Identify which cell holds the provided text, then report its [X, Y] central coordinate. 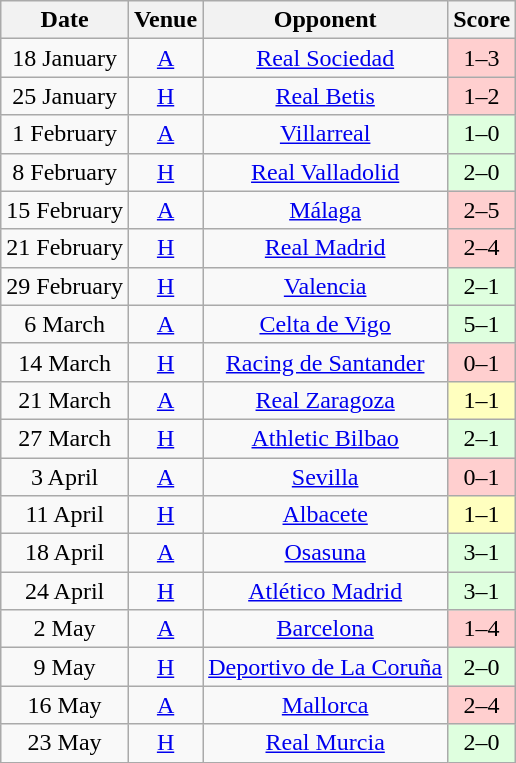
Real Madrid [326, 248]
Real Murcia [326, 743]
11 April [65, 515]
23 May [65, 743]
21 February [65, 248]
18 January [65, 58]
5–1 [482, 324]
1–2 [482, 96]
Real Sociedad [326, 58]
8 February [65, 172]
Deportivo de La Coruña [326, 667]
Real Betis [326, 96]
24 April [65, 591]
9 May [65, 667]
Atlético Madrid [326, 591]
3 April [65, 477]
Real Zaragoza [326, 400]
Barcelona [326, 629]
16 May [65, 705]
18 April [65, 553]
Score [482, 20]
Athletic Bilbao [326, 438]
Real Valladolid [326, 172]
Venue [165, 20]
27 March [65, 438]
21 March [65, 400]
Albacete [326, 515]
Racing de Santander [326, 362]
2 May [65, 629]
Celta de Vigo [326, 324]
1 February [65, 134]
1–3 [482, 58]
25 January [65, 96]
14 March [65, 362]
2–5 [482, 210]
15 February [65, 210]
29 February [65, 286]
6 March [65, 324]
Villarreal [326, 134]
Osasuna [326, 553]
1–0 [482, 134]
Sevilla [326, 477]
Valencia [326, 286]
Opponent [326, 20]
Mallorca [326, 705]
Date [65, 20]
1–4 [482, 629]
Málaga [326, 210]
